Detect which cell encompasses the target text, then output its (x, y) center coordinate. 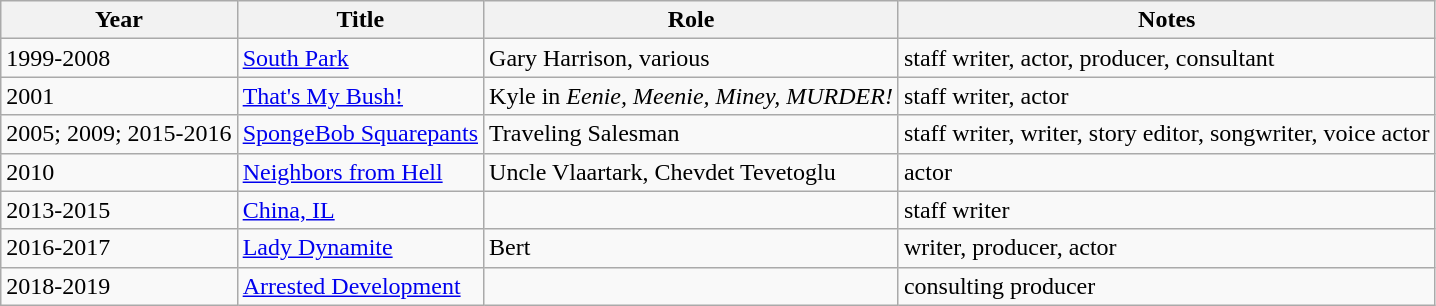
staff writer, actor, producer, consultant (1166, 58)
writer, producer, actor (1166, 248)
SpongeBob Squarepants (360, 134)
consulting producer (1166, 286)
Lady Dynamite (360, 248)
2013-2015 (119, 210)
Year (119, 20)
2018-2019 (119, 286)
actor (1166, 172)
China, IL (360, 210)
Role (692, 20)
Title (360, 20)
2016-2017 (119, 248)
staff writer (1166, 210)
staff writer, writer, story editor, songwriter, voice actor (1166, 134)
Bert (692, 248)
Gary Harrison, various (692, 58)
2001 (119, 96)
Arrested Development (360, 286)
Neighbors from Hell (360, 172)
South Park (360, 58)
Uncle Vlaartark, Chevdet Tevetoglu (692, 172)
2010 (119, 172)
Notes (1166, 20)
That's My Bush! (360, 96)
1999-2008 (119, 58)
staff writer, actor (1166, 96)
Traveling Salesman (692, 134)
Kyle in Eenie, Meenie, Miney, MURDER! (692, 96)
2005; 2009; 2015-2016 (119, 134)
